Capture the cell that displays the provided text and extract its [X, Y] central coordinate. 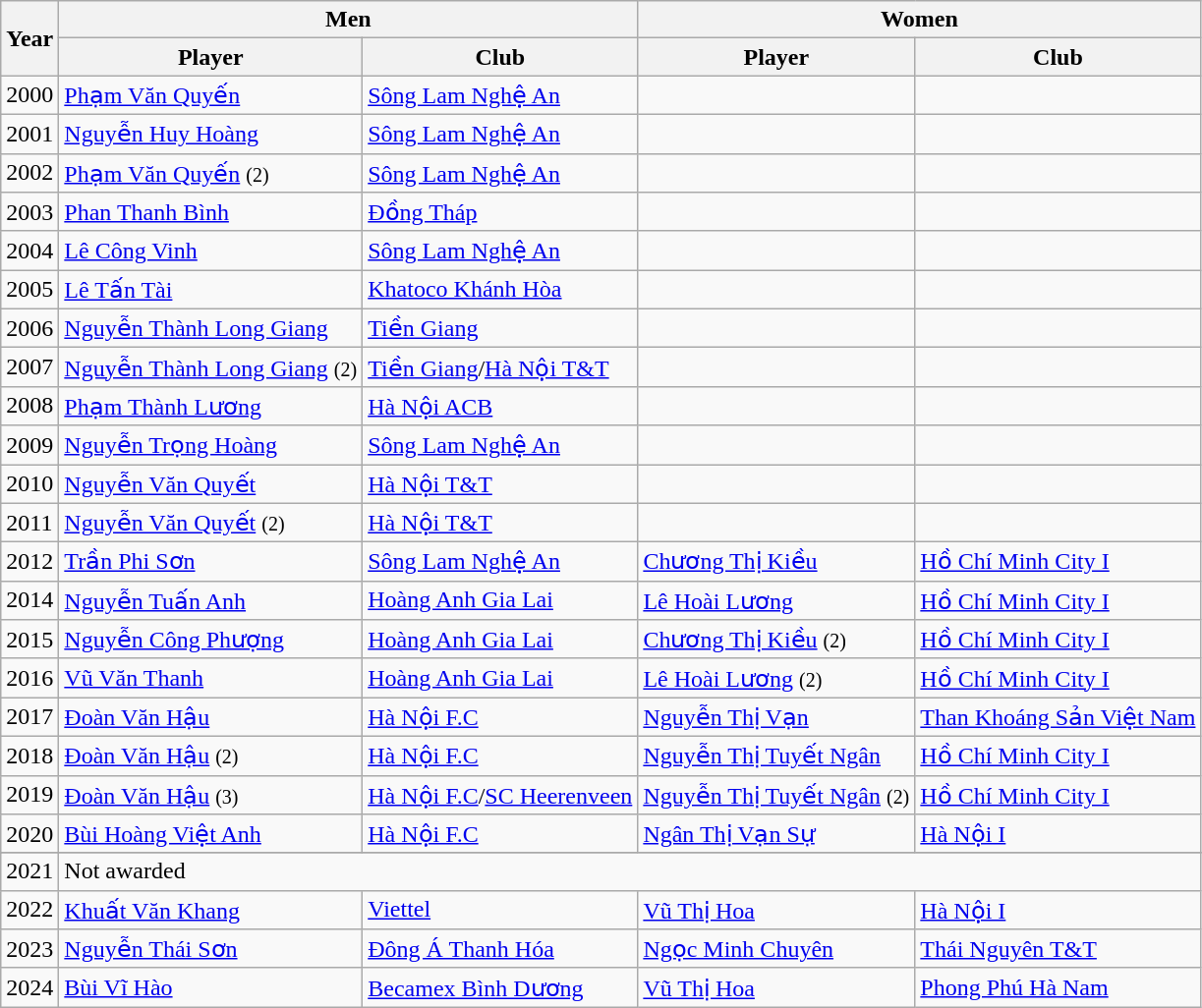
Ngân Thị Vạn Sự [776, 834]
Trần Phi Sơn [210, 562]
Đoàn Văn Hậu [210, 717]
Tiền Giang [500, 328]
Khatoco Khánh Hòa [500, 290]
2017 [29, 717]
Viettel [500, 910]
Nguyễn Thị Tuyết Ngân [776, 756]
Nguyễn Công Phượng [210, 640]
Ngọc Minh Chuyên [776, 949]
Đoàn Văn Hậu (2) [210, 756]
2021 [29, 871]
2008 [29, 406]
Nguyễn Văn Quyết [210, 483]
2012 [29, 562]
Lê Hoài Lương (2) [776, 678]
Men [348, 20]
2005 [29, 290]
Nguyễn Thành Long Giang [210, 328]
Chương Thị Kiều [776, 562]
Bùi Hoàng Việt Anh [210, 834]
2018 [29, 756]
2001 [29, 134]
2006 [29, 328]
Vũ Văn Thanh [210, 678]
Đoàn Văn Hậu (3) [210, 795]
Lê Hoài Lương [776, 600]
Đông Á Thanh Hóa [500, 949]
2016 [29, 678]
Year [29, 38]
Nguyễn Thái Sơn [210, 949]
Bùi Vĩ Hào [210, 987]
Phạm Thành Lương [210, 406]
Phan Thanh Bình [210, 212]
Khuất Văn Khang [210, 910]
Lê Tấn Tài [210, 290]
2003 [29, 212]
2009 [29, 445]
Hà Nội ACB [500, 406]
2004 [29, 251]
2020 [29, 834]
Nguyễn Huy Hoàng [210, 134]
2007 [29, 367]
Tiền Giang/Hà Nội T&T [500, 367]
Chương Thị Kiều (2) [776, 640]
2023 [29, 949]
Women [920, 20]
Not awarded [630, 871]
Nguyễn Văn Quyết (2) [210, 523]
Nguyễn Thành Long Giang (2) [210, 367]
2010 [29, 483]
2015 [29, 640]
Nguyễn Trọng Hoàng [210, 445]
Hà Nội F.C/SC Heerenveen [500, 795]
Becamex Bình Dương [500, 987]
Lê Công Vinh [210, 251]
2002 [29, 173]
Đồng Tháp [500, 212]
2022 [29, 910]
2024 [29, 987]
Thái Nguyên T&T [1058, 949]
Than Khoáng Sản Việt Nam [1058, 717]
Phạm Văn Quyến (2) [210, 173]
2019 [29, 795]
Nguyễn Tuấn Anh [210, 600]
2000 [29, 95]
Phong Phú Hà Nam [1058, 987]
Phạm Văn Quyến [210, 95]
2014 [29, 600]
2011 [29, 523]
Nguyễn Thị Vạn [776, 717]
Nguyễn Thị Tuyết Ngân (2) [776, 795]
